Extract the [X, Y] coordinate from the center of the cell holding the provided text.  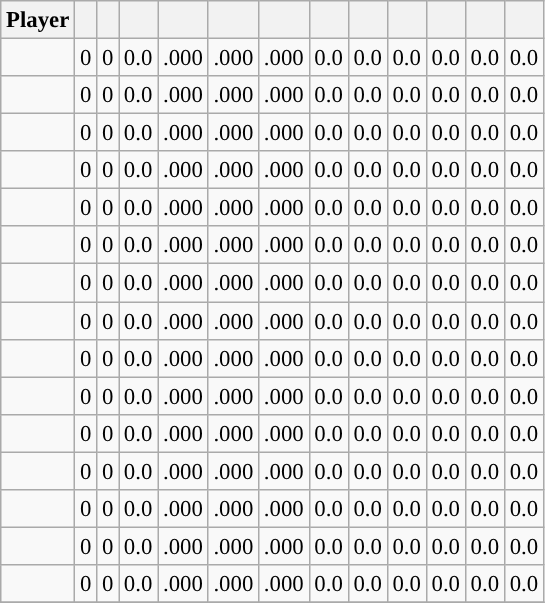
Player [38, 20]
